Identify which cell holds the provided text, then report its [X, Y] central coordinate. 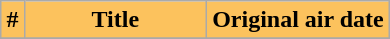
Title [116, 20]
# [12, 20]
Original air date [298, 20]
